Pinpoint the cell where the given text exists, returning its (X, Y) midpoint coordinate. 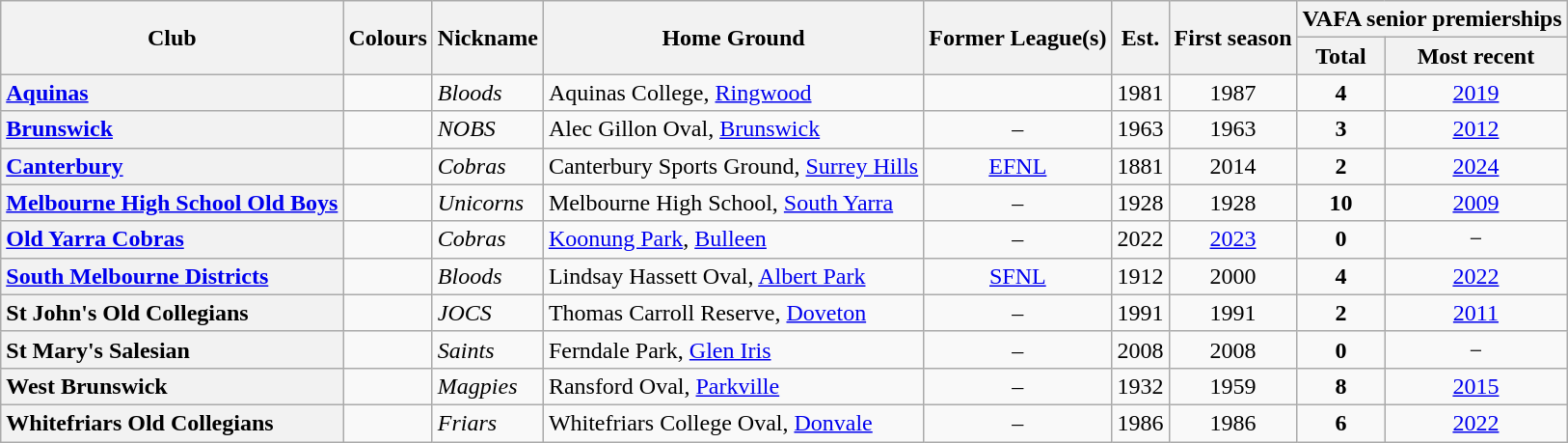
Alec Gillon Oval, Brunswick (733, 129)
Aquinas College, Ringwood (733, 93)
10 (1340, 203)
Most recent (1475, 56)
2000 (1232, 276)
Unicorns (488, 203)
Canterbury (172, 166)
Nickname (488, 38)
Magpies (488, 386)
St Mary's Salesian (172, 349)
Saints (488, 349)
Canterbury Sports Ground, Surrey Hills (733, 166)
Brunswick (172, 129)
NOBS (488, 129)
Club (172, 38)
3 (1340, 129)
Ransford Oval, Parkville (733, 386)
2023 (1232, 239)
EFNL (1018, 166)
1912 (1140, 276)
Home Ground (733, 38)
2024 (1475, 166)
2011 (1475, 313)
VAFA senior premierships (1432, 19)
Melbourne High School Old Boys (172, 203)
Melbourne High School, South Yarra (733, 203)
Thomas Carroll Reserve, Doveton (733, 313)
2009 (1475, 203)
Koonung Park, Bulleen (733, 239)
Ferndale Park, Glen Iris (733, 349)
Whitefriars Old Collegians (172, 423)
Lindsay Hassett Oval, Albert Park (733, 276)
First season (1232, 38)
2019 (1475, 93)
Former League(s) (1018, 38)
Whitefriars College Oval, Donvale (733, 423)
2012 (1475, 129)
2015 (1475, 386)
6 (1340, 423)
St John's Old Collegians (172, 313)
Colours (388, 38)
1932 (1140, 386)
1987 (1232, 93)
1959 (1232, 386)
8 (1340, 386)
1981 (1140, 93)
South Melbourne Districts (172, 276)
Old Yarra Cobras (172, 239)
2014 (1232, 166)
JOCS (488, 313)
1881 (1140, 166)
SFNL (1018, 276)
West Brunswick (172, 386)
Total (1340, 56)
Aquinas (172, 93)
Friars (488, 423)
Est. (1140, 38)
